Capture the cell that displays the provided text and extract its (x, y) central coordinate. 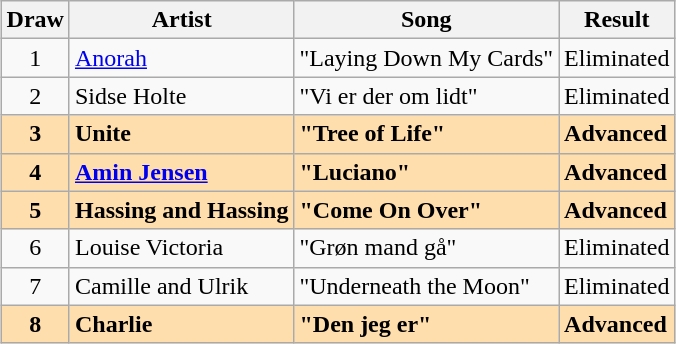
"Grøn mand gå" (426, 248)
Anorah (181, 58)
8 (35, 324)
4 (35, 172)
6 (35, 248)
"Den jeg er" (426, 324)
Louise Victoria (181, 248)
5 (35, 210)
Charlie (181, 324)
"Tree of Life" (426, 134)
"Vi er der om lidt" (426, 96)
Amin Jensen (181, 172)
1 (35, 58)
Sidse Holte (181, 96)
"Come On Over" (426, 210)
Camille and Ulrik (181, 286)
"Underneath the Moon" (426, 286)
7 (35, 286)
Hassing and Hassing (181, 210)
Result (617, 20)
"Luciano" (426, 172)
3 (35, 134)
Unite (181, 134)
2 (35, 96)
Artist (181, 20)
Draw (35, 20)
"Laying Down My Cards" (426, 58)
Song (426, 20)
